Pinpoint the cell where the given text exists, returning its [X, Y] midpoint coordinate. 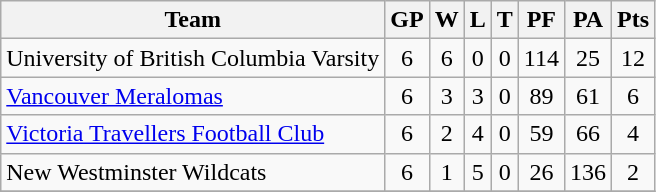
25 [588, 58]
Vancouver Meralomas [193, 96]
L [478, 20]
GP [407, 20]
59 [541, 134]
University of British Columbia Varsity [193, 58]
114 [541, 58]
Pts [634, 20]
Team [193, 20]
89 [541, 96]
New Westminster Wildcats [193, 172]
T [504, 20]
W [446, 20]
Victoria Travellers Football Club [193, 134]
12 [634, 58]
136 [588, 172]
5 [478, 172]
26 [541, 172]
PF [541, 20]
PA [588, 20]
66 [588, 134]
1 [446, 172]
61 [588, 96]
